Capture the cell that displays the provided text and extract its [x, y] central coordinate. 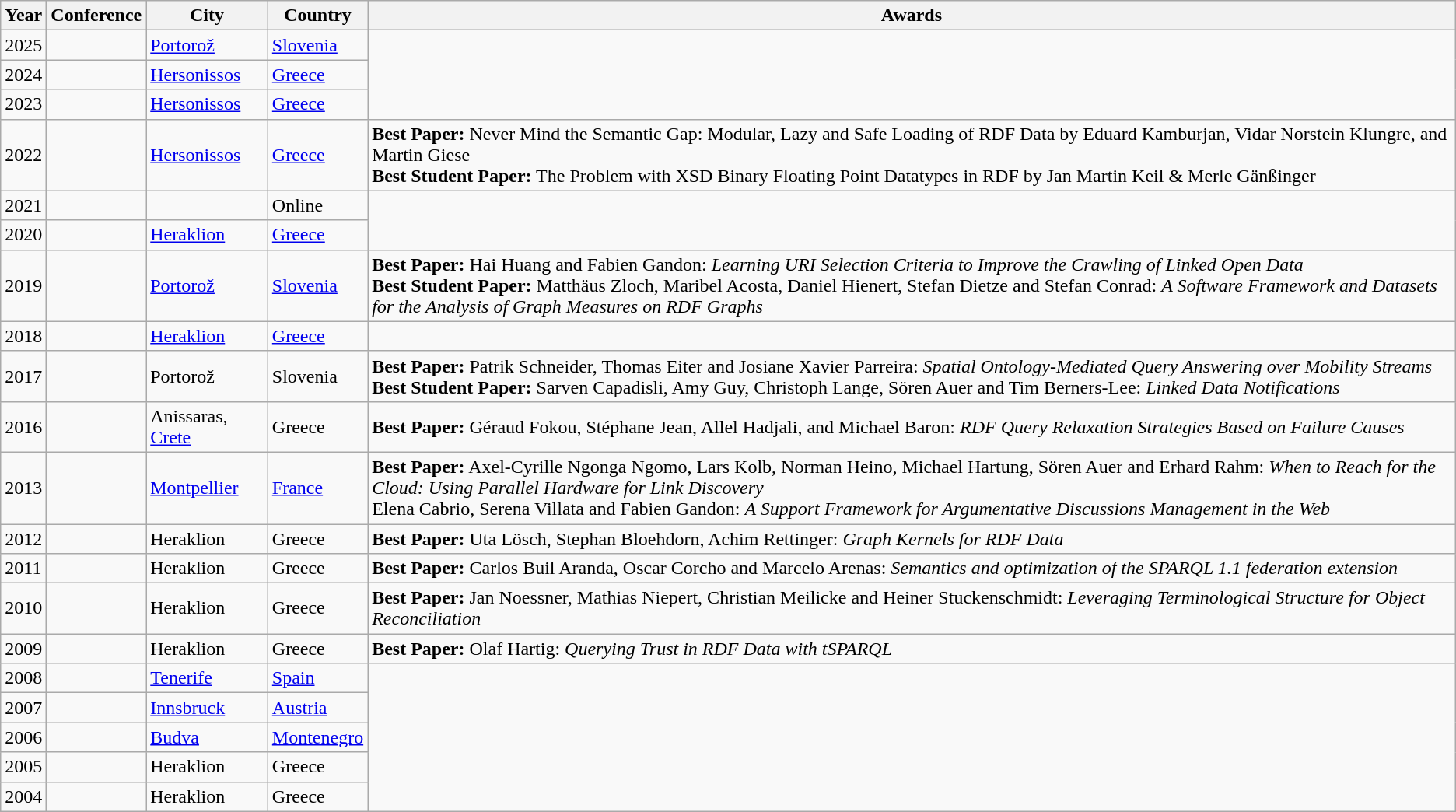
2018 [23, 336]
2021 [23, 205]
Best Paper: Olaf Hartig: Querying Trust in RDF Data with tSPARQL [912, 649]
France [317, 488]
2024 [23, 75]
2012 [23, 539]
Conference [96, 16]
2010 [23, 608]
2005 [23, 767]
Best Paper: Carlos Buil Aranda, Oscar Corcho and Marcelo Arenas: Semantics and optimization of the SPARQL 1.1 federation extension [912, 569]
2011 [23, 569]
Austria [317, 708]
2017 [23, 376]
2007 [23, 708]
Budva [207, 737]
2023 [23, 104]
2025 [23, 45]
Online [317, 205]
2022 [23, 155]
Innsbruck [207, 708]
City [207, 16]
Awards [912, 16]
Spain [317, 678]
Montenegro [317, 737]
2019 [23, 285]
Anissaras, Crete [207, 426]
Best Paper: Uta Lösch, Stephan Bloehdorn, Achim Rettinger: Graph Kernels for RDF Data [912, 539]
Montpellier [207, 488]
Year [23, 16]
2008 [23, 678]
Tenerife [207, 678]
2020 [23, 235]
2016 [23, 426]
2004 [23, 796]
2013 [23, 488]
2009 [23, 649]
Country [317, 16]
Best Paper: Géraud Fokou, Stéphane Jean, Allel Hadjali, and Michael Baron: RDF Query Relaxation Strategies Based on Failure Causes [912, 426]
2006 [23, 737]
